For the text-containing cell, return its midpoint in (x, y) coordinate format. 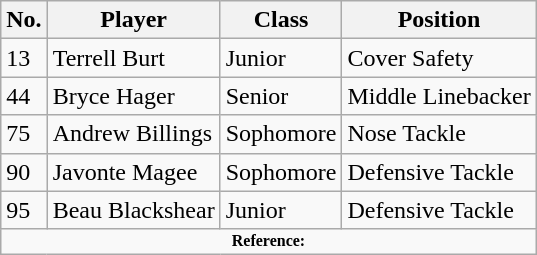
Terrell Burt (134, 58)
Cover Safety (439, 58)
Nose Tackle (439, 134)
95 (24, 210)
No. (24, 20)
90 (24, 172)
Beau Blackshear (134, 210)
Position (439, 20)
Andrew Billings (134, 134)
Class (281, 20)
Middle Linebacker (439, 96)
Javonte Magee (134, 172)
75 (24, 134)
13 (24, 58)
Bryce Hager (134, 96)
Player (134, 20)
44 (24, 96)
Reference: (268, 241)
Senior (281, 96)
